Scan for the cell matching the given text and deliver its [x, y] coordinate at center. 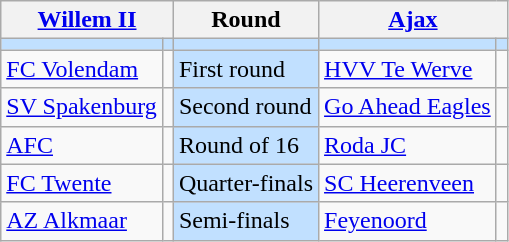
First round [246, 69]
AFC [82, 145]
Willem II [88, 20]
AZ Alkmaar [82, 221]
FC Twente [82, 183]
Semi-finals [246, 221]
Round [246, 20]
HVV Te Werve [408, 69]
Feyenoord [408, 221]
Round of 16 [246, 145]
Roda JC [408, 145]
Quarter-finals [246, 183]
SV Spakenburg [82, 107]
SC Heerenveen [408, 183]
Go Ahead Eagles [408, 107]
Second round [246, 107]
FC Volendam [82, 69]
Ajax [414, 20]
